Capture the cell that displays the provided text and extract its (X, Y) central coordinate. 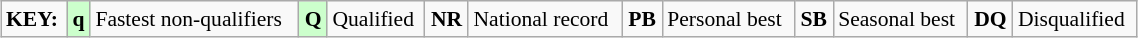
Personal best (728, 19)
Fastest non-qualifiers (194, 19)
NR (447, 19)
PB (642, 19)
National record (545, 19)
Seasonal best (900, 19)
DQ (990, 19)
Q (314, 19)
Disqualified (1075, 19)
q (78, 19)
SB (814, 19)
Qualified (376, 19)
KEY: (34, 19)
